Return [x, y] of the center of cell containing provided text 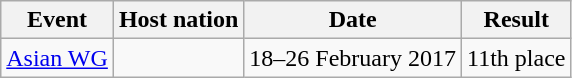
Asian WG [58, 58]
18–26 February 2017 [353, 58]
Date [353, 20]
11th place [516, 58]
Host nation [178, 20]
Event [58, 20]
Result [516, 20]
